Output the (x, y) coordinate of the center of the cell containing the given text.  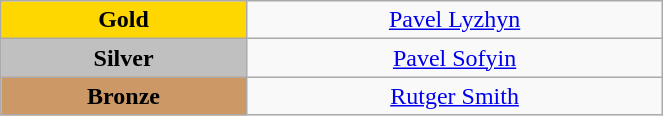
Pavel Lyzhyn (454, 20)
Silver (124, 58)
Gold (124, 20)
Pavel Sofyin (454, 58)
Bronze (124, 96)
Rutger Smith (454, 96)
